Extract the [x, y] coordinate from the center of the cell holding the provided text.  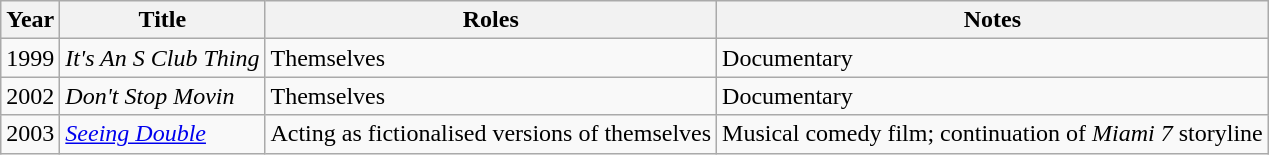
Year [30, 20]
Musical comedy film; continuation of Miami 7 storyline [993, 134]
Acting as fictionalised versions of themselves [491, 134]
2002 [30, 96]
2003 [30, 134]
Title [162, 20]
It's An S Club Thing [162, 58]
Roles [491, 20]
Don't Stop Movin [162, 96]
1999 [30, 58]
Seeing Double [162, 134]
Notes [993, 20]
